Determine the [X, Y] coordinate at the center of the cell enclosing the given text.  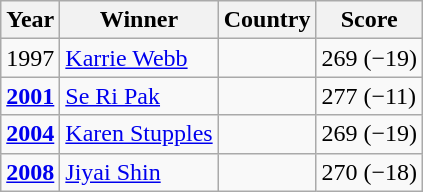
277 (−11) [370, 96]
2004 [30, 134]
2001 [30, 96]
Country [267, 20]
Karen Stupples [139, 134]
2008 [30, 172]
Year [30, 20]
Score [370, 20]
Jiyai Shin [139, 172]
Winner [139, 20]
Se Ri Pak [139, 96]
1997 [30, 58]
270 (−18) [370, 172]
Karrie Webb [139, 58]
